Extract the (x, y) coordinate from the center of the cell holding the provided text.  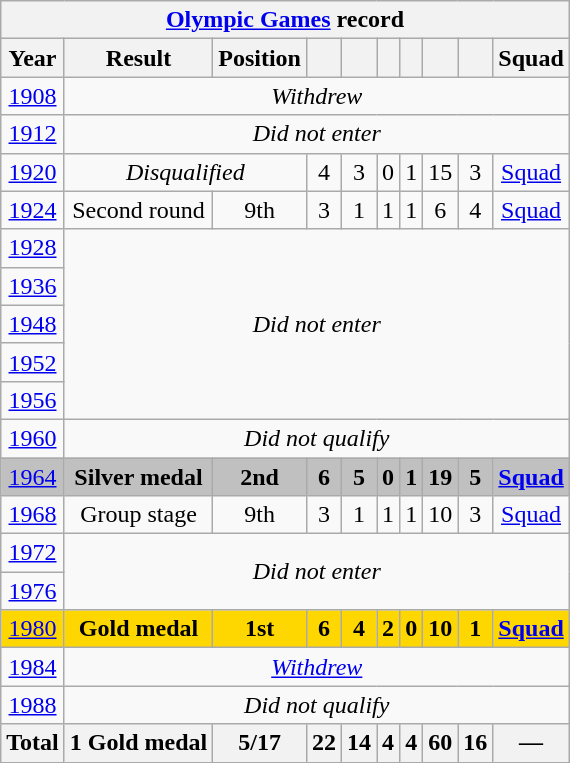
1920 (33, 172)
22 (324, 743)
1956 (33, 400)
1960 (33, 438)
16 (476, 743)
19 (440, 477)
1980 (33, 629)
2nd (260, 477)
Year (33, 58)
1948 (33, 324)
Olympic Games record (286, 20)
1952 (33, 362)
1964 (33, 477)
14 (360, 743)
60 (440, 743)
15 (440, 172)
1 Gold medal (138, 743)
1928 (33, 248)
1976 (33, 591)
2 (388, 629)
Second round (138, 210)
Gold medal (138, 629)
Silver medal (138, 477)
5/17 (260, 743)
Disqualified (185, 172)
1968 (33, 515)
1908 (33, 96)
1972 (33, 553)
Total (33, 743)
1984 (33, 667)
Position (260, 58)
1st (260, 629)
— (531, 743)
1924 (33, 210)
Group stage (138, 515)
1912 (33, 134)
1988 (33, 705)
Result (138, 58)
1936 (33, 286)
